Search for the cell housing the specified text and yield its [x, y] center coordinate. 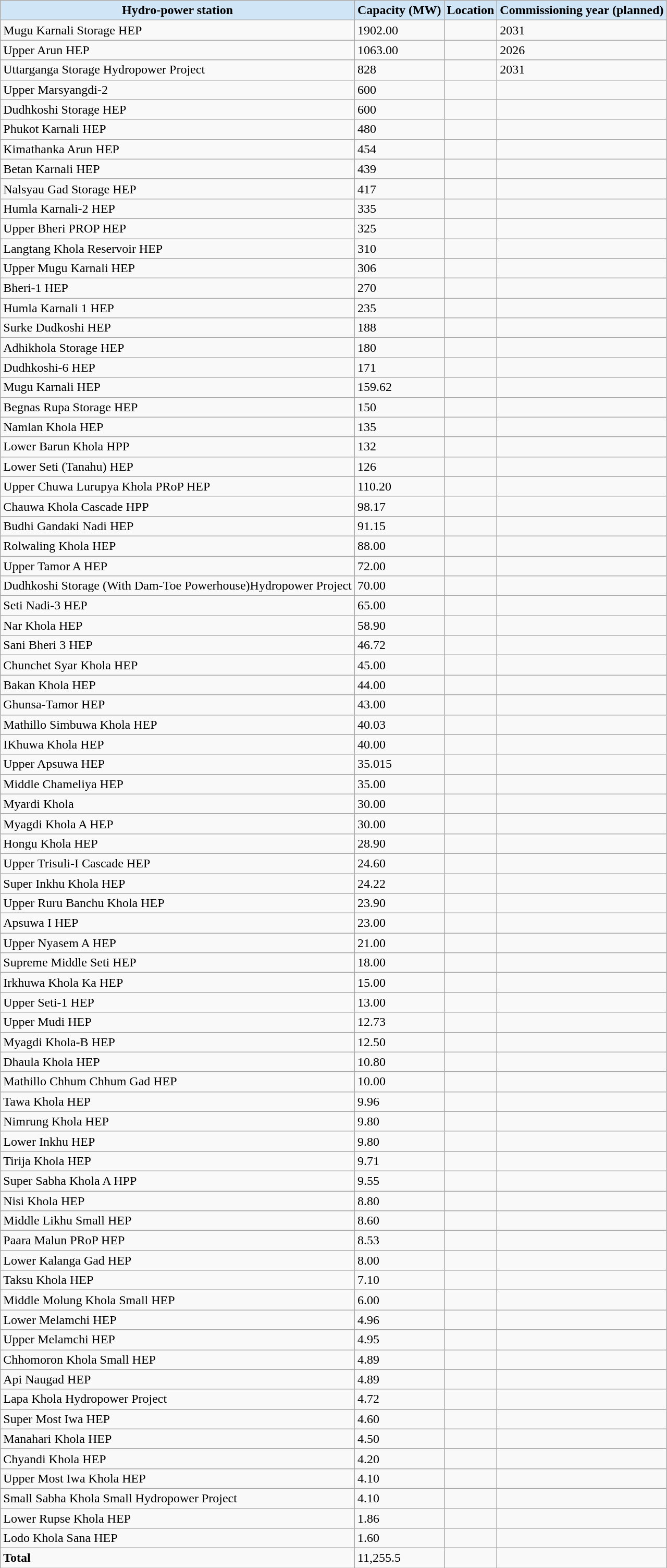
23.90 [399, 903]
Capacity (MW) [399, 10]
Chauwa Khola Cascade HPP [178, 506]
10.00 [399, 1082]
12.73 [399, 1022]
150 [399, 407]
Manahari Khola HEP [178, 1439]
Langtang Khola Reservoir HEP [178, 249]
Begnas Rupa Storage HEP [178, 407]
91.15 [399, 526]
Upper Trisuli-I Cascade HEP [178, 863]
Rolwaling Khola HEP [178, 546]
72.00 [399, 566]
Upper Melamchi HEP [178, 1340]
306 [399, 268]
Commissioning year (planned) [582, 10]
4.60 [399, 1419]
Surke Dudkoshi HEP [178, 328]
Upper Ruru Banchu Khola HEP [178, 903]
46.72 [399, 645]
24.60 [399, 863]
Bakan Khola HEP [178, 685]
18.00 [399, 963]
1.86 [399, 1518]
Lower Melamchi HEP [178, 1320]
58.90 [399, 626]
45.00 [399, 665]
24.22 [399, 884]
4.95 [399, 1340]
Tirija Khola HEP [178, 1161]
44.00 [399, 685]
Lower Seti (Tanahu) HEP [178, 467]
235 [399, 308]
6.00 [399, 1300]
Lower Rupse Khola HEP [178, 1518]
10.80 [399, 1062]
1063.00 [399, 50]
Api Naugad HEP [178, 1379]
Mathillo Simbuwa Khola HEP [178, 725]
4.96 [399, 1320]
Dudhkoshi-6 HEP [178, 367]
310 [399, 249]
Middle Chameliya HEP [178, 784]
1902.00 [399, 30]
35.015 [399, 764]
4.50 [399, 1439]
270 [399, 288]
126 [399, 467]
Middle Molung Khola Small HEP [178, 1300]
40.00 [399, 744]
65.00 [399, 606]
Paara Malun PRoP HEP [178, 1241]
439 [399, 169]
Phukot Karnali HEP [178, 129]
Humla Karnali 1 HEP [178, 308]
43.00 [399, 705]
171 [399, 367]
9.71 [399, 1161]
Sani Bheri 3 HEP [178, 645]
Namlan Khola HEP [178, 427]
Mugu Karnali Storage HEP [178, 30]
Kimathanka Arun HEP [178, 149]
Upper Mugu Karnali HEP [178, 268]
88.00 [399, 546]
Hydro-power station [178, 10]
Upper Arun HEP [178, 50]
180 [399, 348]
Upper Bheri PROP HEP [178, 228]
28.90 [399, 843]
Super Sabha Khola A HPP [178, 1181]
Lodo Khola Sana HEP [178, 1538]
Mugu Karnali HEP [178, 387]
Myagdi Khola A HEP [178, 824]
21.00 [399, 943]
Upper Apsuwa HEP [178, 764]
98.17 [399, 506]
2026 [582, 50]
Ghunsa-Tamor HEP [178, 705]
Upper Mudi HEP [178, 1022]
Chunchet Syar Khola HEP [178, 665]
11,255.5 [399, 1558]
8.60 [399, 1221]
Apsuwa I HEP [178, 923]
Total [178, 1558]
Dudhkoshi Storage (With Dam-Toe Powerhouse)Hydropower Project [178, 586]
Chhomoron Khola Small HEP [178, 1359]
8.00 [399, 1260]
Tawa Khola HEP [178, 1101]
Betan Karnali HEP [178, 169]
Nimrung Khola HEP [178, 1121]
Upper Chuwa Lurupya Khola PRoP HEP [178, 486]
Lower Barun Khola HPP [178, 447]
Nisi Khola HEP [178, 1200]
8.80 [399, 1200]
188 [399, 328]
132 [399, 447]
325 [399, 228]
Super Most Iwa HEP [178, 1419]
Lapa Khola Hydropower Project [178, 1399]
Seti Nadi-3 HEP [178, 606]
Myardi Khola [178, 804]
Hongu Khola HEP [178, 843]
9.96 [399, 1101]
Super Inkhu Khola HEP [178, 884]
Dhaula Khola HEP [178, 1062]
Bheri-1 HEP [178, 288]
Budhi Gandaki Nadi HEP [178, 526]
23.00 [399, 923]
Irkhuwa Khola Ka HEP [178, 983]
335 [399, 209]
Mathillo Chhum Chhum Gad HEP [178, 1082]
Taksu Khola HEP [178, 1280]
Small Sabha Khola Small Hydropower Project [178, 1498]
12.50 [399, 1042]
9.55 [399, 1181]
454 [399, 149]
417 [399, 189]
Nar Khola HEP [178, 626]
480 [399, 129]
828 [399, 70]
159.62 [399, 387]
15.00 [399, 983]
4.72 [399, 1399]
Middle Likhu Small HEP [178, 1221]
4.20 [399, 1459]
Location [471, 10]
Chyandi Khola HEP [178, 1459]
Upper Nyasem A HEP [178, 943]
Myagdi Khola-B HEP [178, 1042]
Nalsyau Gad Storage HEP [178, 189]
13.00 [399, 1002]
110.20 [399, 486]
Upper Tamor A HEP [178, 566]
70.00 [399, 586]
Uttarganga Storage Hydropower Project [178, 70]
7.10 [399, 1280]
135 [399, 427]
Upper Most Iwa Khola HEP [178, 1478]
Humla Karnali-2 HEP [178, 209]
40.03 [399, 725]
Upper Marsyangdi-2 [178, 90]
Adhikhola Storage HEP [178, 348]
Supreme Middle Seti HEP [178, 963]
35.00 [399, 784]
1.60 [399, 1538]
IKhuwa Khola HEP [178, 744]
Lower Kalanga Gad HEP [178, 1260]
Lower Inkhu HEP [178, 1141]
Upper Seti-1 HEP [178, 1002]
Dudhkoshi Storage HEP [178, 109]
8.53 [399, 1241]
